Pinpoint the cell where the given text exists, returning its (X, Y) midpoint coordinate. 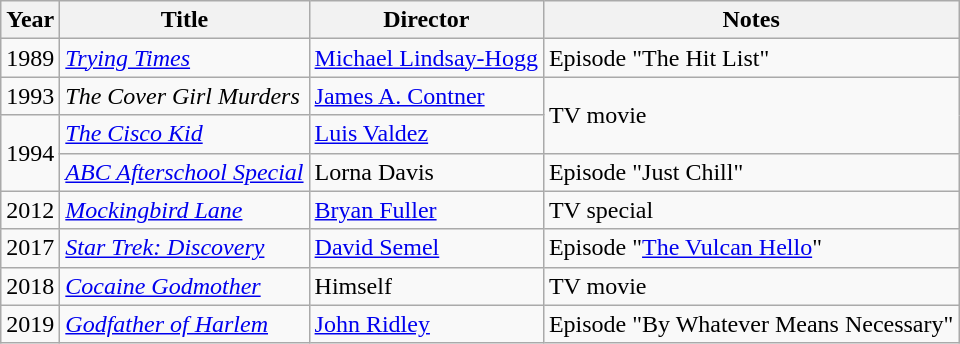
Luis Valdez (426, 134)
Himself (426, 286)
1994 (30, 153)
1989 (30, 58)
TV special (750, 210)
Michael Lindsay-Hogg (426, 58)
Episode "By Whatever Means Necessary" (750, 324)
1993 (30, 96)
Godfather of Harlem (184, 324)
ABC Afterschool Special (184, 172)
2019 (30, 324)
The Cover Girl Murders (184, 96)
2018 (30, 286)
Cocaine Godmother (184, 286)
Year (30, 20)
The Cisco Kid (184, 134)
Lorna Davis (426, 172)
2012 (30, 210)
Notes (750, 20)
Mockingbird Lane (184, 210)
Episode "Just Chill" (750, 172)
Director (426, 20)
2017 (30, 248)
Title (184, 20)
Trying Times (184, 58)
James A. Contner (426, 96)
Star Trek: Discovery (184, 248)
John Ridley (426, 324)
Episode "The Vulcan Hello" (750, 248)
Episode "The Hit List" (750, 58)
Bryan Fuller (426, 210)
David Semel (426, 248)
